Identify which cell holds the provided text, then report its (x, y) central coordinate. 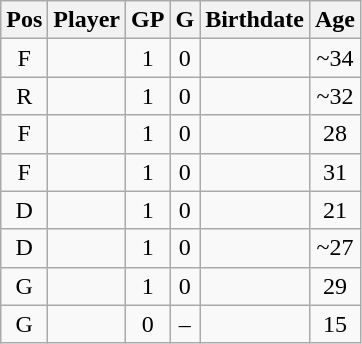
– (185, 324)
29 (334, 286)
Birthdate (255, 20)
Age (334, 20)
21 (334, 210)
Player (87, 20)
~27 (334, 248)
31 (334, 172)
15 (334, 324)
28 (334, 134)
GP (148, 20)
~34 (334, 58)
R (24, 96)
Pos (24, 20)
~32 (334, 96)
